Return [x, y] of the center of cell containing provided text 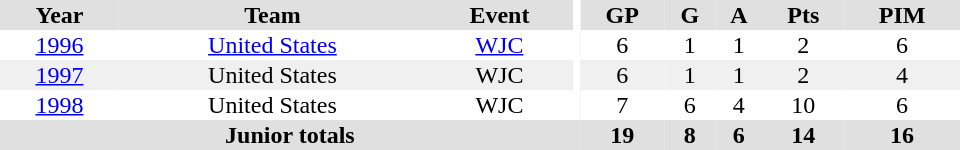
14 [804, 135]
16 [902, 135]
G [690, 15]
8 [690, 135]
Event [500, 15]
Pts [804, 15]
PIM [902, 15]
Team [272, 15]
Year [60, 15]
7 [622, 105]
1998 [60, 105]
19 [622, 135]
Junior totals [290, 135]
A [738, 15]
1996 [60, 45]
1997 [60, 75]
GP [622, 15]
10 [804, 105]
